From the cell containing the given text, extract its center point as (X, Y) coordinate. 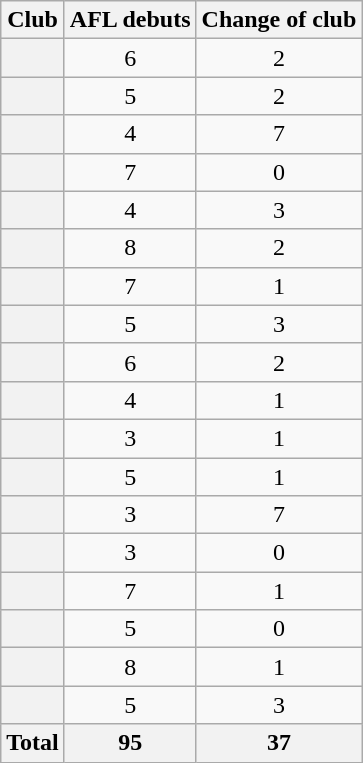
95 (130, 743)
Change of club (279, 20)
AFL debuts (130, 20)
Total (33, 743)
37 (279, 743)
Club (33, 20)
